From the cell containing the given text, extract its center point as [x, y] coordinate. 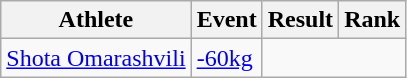
Event [226, 20]
Result [300, 20]
-60kg [226, 58]
Rank [372, 20]
Shota Omarashvili [96, 58]
Athlete [96, 20]
